Output the (X, Y) coordinate of the center of the cell containing the given text.  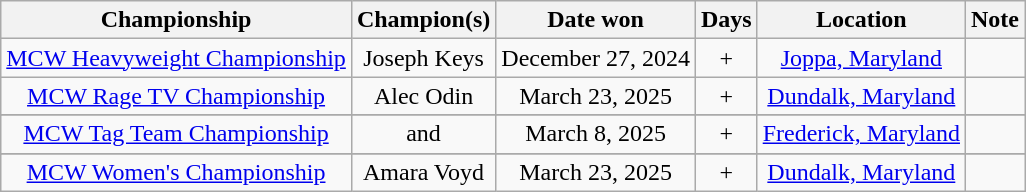
MCW Tag Team Championship (176, 134)
MCW Heavyweight Championship (176, 58)
Alec Odin (423, 96)
Date won (596, 20)
MCW Rage TV Championship (176, 96)
Days (726, 20)
Frederick, Maryland (861, 134)
Note (996, 20)
Amara Voyd (423, 172)
Championship (176, 20)
March 8, 2025 (596, 134)
Champion(s) (423, 20)
MCW Women's Championship (176, 172)
Joseph Keys (423, 58)
and (423, 134)
Location (861, 20)
December 27, 2024 (596, 58)
Joppa, Maryland (861, 58)
